Capture the cell that displays the provided text and extract its [x, y] central coordinate. 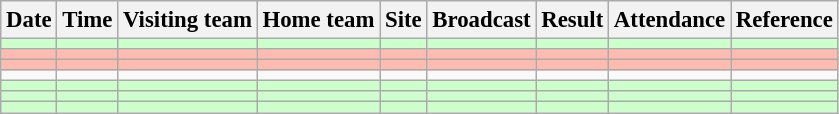
Reference [785, 20]
Visiting team [188, 20]
Time [88, 20]
Attendance [670, 20]
Date [29, 20]
Broadcast [482, 20]
Site [404, 20]
Home team [318, 20]
Result [572, 20]
